Search for the cell housing the specified text and yield its (X, Y) center coordinate. 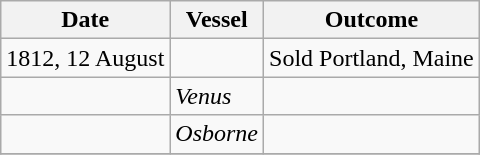
Venus (217, 96)
Date (86, 20)
Osborne (217, 134)
Outcome (372, 20)
Vessel (217, 20)
1812, 12 August (86, 58)
Sold Portland, Maine (372, 58)
